Extract the [x, y] coordinate from the center of the cell holding the provided text.  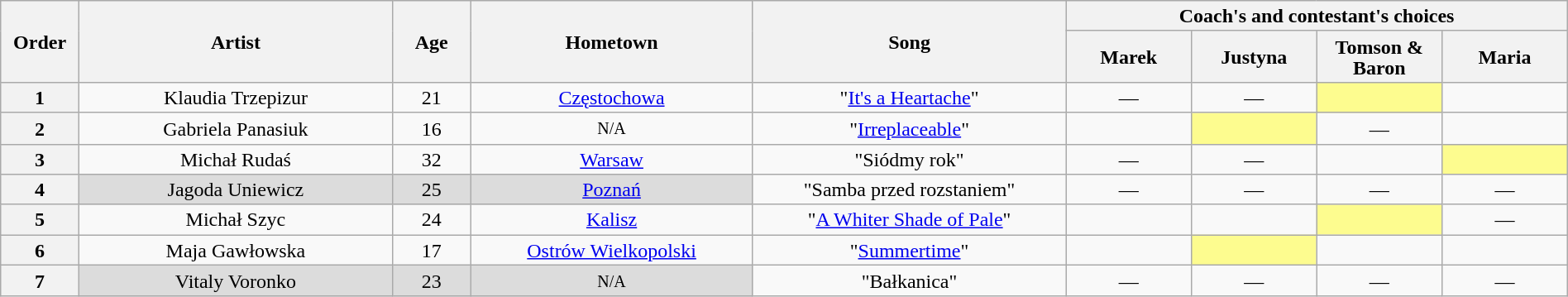
17 [432, 250]
"Samba przed rozstaniem" [910, 190]
Ostrów Wielkopolski [612, 250]
"Summertime" [910, 250]
24 [432, 220]
32 [432, 159]
Song [910, 41]
"A Whiter Shade of Pale" [910, 220]
25 [432, 190]
"Siódmy rok" [910, 159]
Kalisz [612, 220]
3 [40, 159]
4 [40, 190]
5 [40, 220]
1 [40, 98]
Coach's and contestant's choices [1317, 17]
Gabriela Panasiuk [235, 128]
Vitaly Voronko [235, 280]
Tomson & Baron [1379, 56]
Częstochowa [612, 98]
2 [40, 128]
Maja Gawłowska [235, 250]
Marek [1129, 56]
23 [432, 280]
Warsaw [612, 159]
Jagoda Uniewicz [235, 190]
Justyna [1255, 56]
Maria [1505, 56]
"It's a Heartache" [910, 98]
16 [432, 128]
Klaudia Trzepizur [235, 98]
6 [40, 250]
21 [432, 98]
Order [40, 41]
"Bałkanica" [910, 280]
Age [432, 41]
Hometown [612, 41]
Poznań [612, 190]
"Irreplaceable" [910, 128]
Michał Rudaś [235, 159]
7 [40, 280]
Michał Szyc [235, 220]
Artist [235, 41]
